Extract the (X, Y) coordinate from the center of the cell holding the provided text.  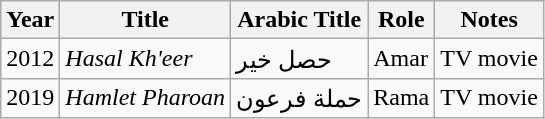
2019 (30, 98)
Year (30, 20)
Role (402, 20)
Notes (490, 20)
Rama (402, 98)
Hasal Kh'eer (146, 59)
حصل خير (300, 59)
Arabic Title (300, 20)
Hamlet Pharoan (146, 98)
Amar (402, 59)
2012 (30, 59)
حملة فرعون (300, 98)
Title (146, 20)
